From the cell containing the given text, extract its center point as (X, Y) coordinate. 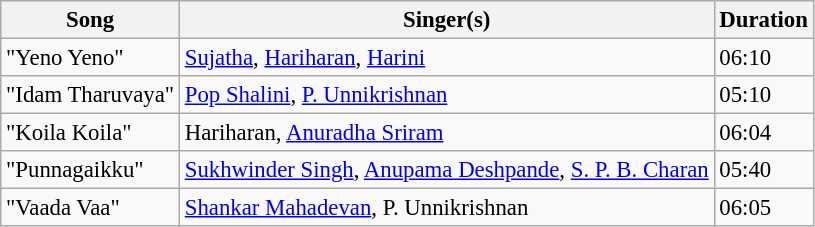
Shankar Mahadevan, P. Unnikrishnan (446, 208)
"Punnagaikku" (90, 170)
Song (90, 20)
06:05 (764, 208)
Singer(s) (446, 20)
05:40 (764, 170)
"Idam Tharuvaya" (90, 95)
Hariharan, Anuradha Sriram (446, 133)
"Vaada Vaa" (90, 208)
Sukhwinder Singh, Anupama Deshpande, S. P. B. Charan (446, 170)
06:10 (764, 58)
Sujatha, Hariharan, Harini (446, 58)
Duration (764, 20)
05:10 (764, 95)
"Koila Koila" (90, 133)
06:04 (764, 133)
"Yeno Yeno" (90, 58)
Pop Shalini, P. Unnikrishnan (446, 95)
